Provide the (x, y) coordinate of the cell's center where the given text is located.  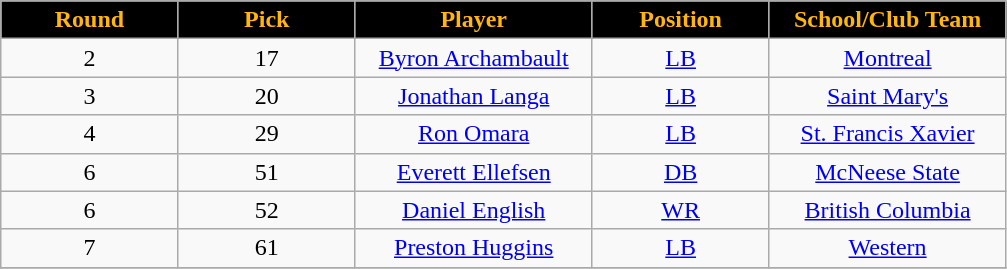
52 (266, 210)
Pick (266, 20)
Byron Archambault (474, 58)
Ron Omara (474, 134)
4 (90, 134)
WR (680, 210)
Player (474, 20)
British Columbia (888, 210)
61 (266, 248)
Jonathan Langa (474, 96)
DB (680, 172)
Daniel English (474, 210)
Round (90, 20)
School/Club Team (888, 20)
3 (90, 96)
St. Francis Xavier (888, 134)
2 (90, 58)
McNeese State (888, 172)
7 (90, 248)
Preston Huggins (474, 248)
Everett Ellefsen (474, 172)
Saint Mary's (888, 96)
17 (266, 58)
20 (266, 96)
Western (888, 248)
Position (680, 20)
29 (266, 134)
Montreal (888, 58)
51 (266, 172)
